Identify which cell holds the provided text, then report its [x, y] central coordinate. 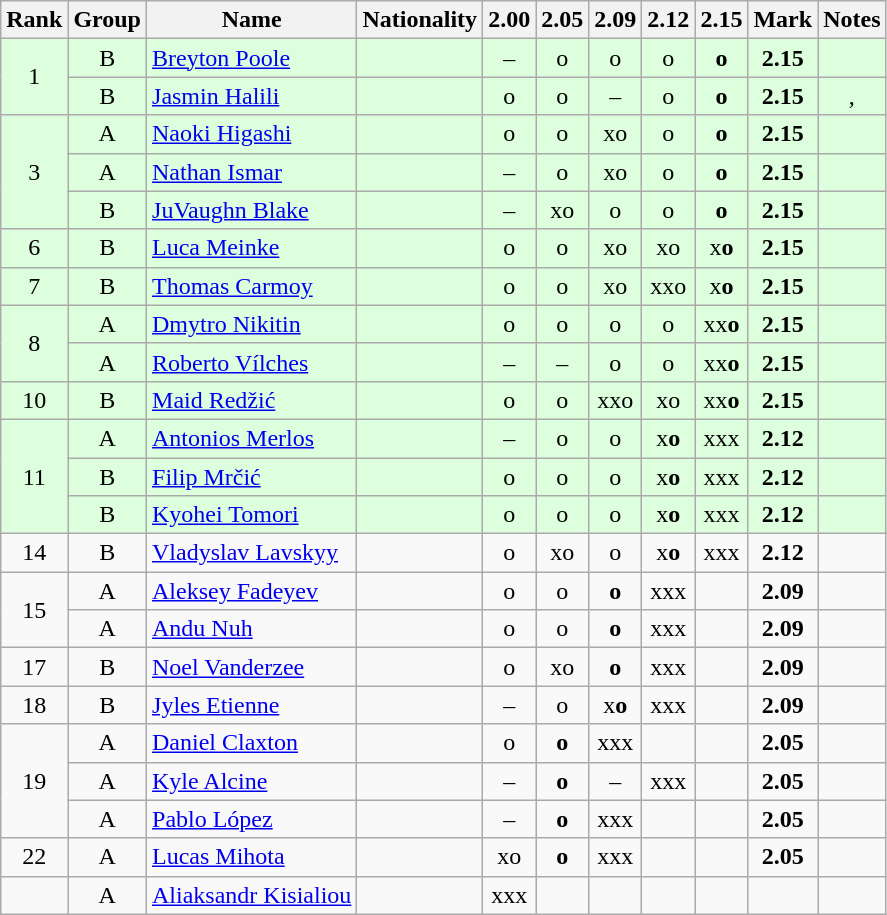
Nathan Ismar [252, 172]
11 [34, 476]
Daniel Claxton [252, 743]
Aliaksandr Kisialiou [252, 895]
Pablo López [252, 819]
Filip Mrčić [252, 477]
Lucas Mihota [252, 857]
Antonios Merlos [252, 438]
Nationality [420, 20]
Breyton Poole [252, 58]
Naoki Higashi [252, 134]
Mark [783, 20]
Roberto Vílches [252, 362]
Aleksey Fadeyev [252, 591]
Kyohei Tomori [252, 515]
2.00 [510, 20]
, [852, 96]
Name [252, 20]
Dmytro Nikitin [252, 324]
10 [34, 400]
Jasmin Halili [252, 96]
18 [34, 705]
Kyle Alcine [252, 781]
17 [34, 667]
7 [34, 286]
Thomas Carmoy [252, 286]
JuVaughn Blake [252, 210]
22 [34, 857]
19 [34, 781]
Notes [852, 20]
Group [108, 20]
Vladyslav Lavskyy [252, 553]
6 [34, 248]
14 [34, 553]
Rank [34, 20]
Luca Meinke [252, 248]
8 [34, 343]
3 [34, 172]
Jyles Etienne [252, 705]
15 [34, 610]
Andu Nuh [252, 629]
Maid Redžić [252, 400]
1 [34, 77]
Noel Vanderzee [252, 667]
